Find where the given text appears and provide that cell's center as [X, Y] coordinate. 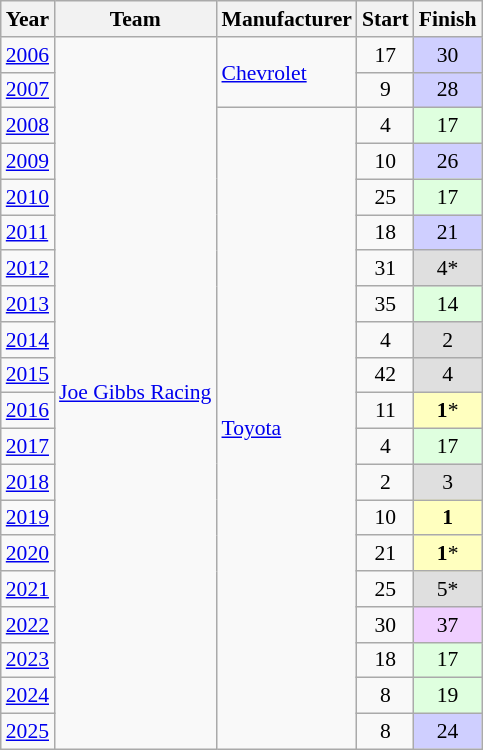
2013 [28, 304]
9 [386, 90]
11 [386, 411]
2014 [28, 340]
14 [448, 304]
37 [448, 625]
28 [448, 90]
Finish [448, 19]
Joe Gibbs Racing [135, 393]
2007 [28, 90]
2012 [28, 269]
2023 [28, 660]
24 [448, 732]
Chevrolet [286, 72]
42 [386, 375]
2011 [28, 233]
2008 [28, 126]
4* [448, 269]
Start [386, 19]
2010 [28, 197]
2020 [28, 554]
2021 [28, 589]
2022 [28, 625]
2016 [28, 411]
1 [448, 518]
35 [386, 304]
2018 [28, 482]
2025 [28, 732]
2009 [28, 162]
2006 [28, 55]
Team [135, 19]
Toyota [286, 428]
19 [448, 696]
2019 [28, 518]
Manufacturer [286, 19]
2024 [28, 696]
Year [28, 19]
2015 [28, 375]
5* [448, 589]
26 [448, 162]
31 [386, 269]
3 [448, 482]
2017 [28, 447]
